Extract the (X, Y) coordinate from the center of the cell holding the provided text.  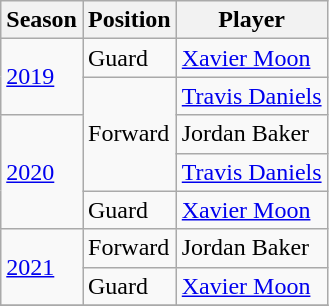
2021 (42, 267)
2019 (42, 77)
Player (252, 20)
Season (42, 20)
2020 (42, 172)
Position (129, 20)
